Determine the (X, Y) coordinate at the center of the cell enclosing the given text.  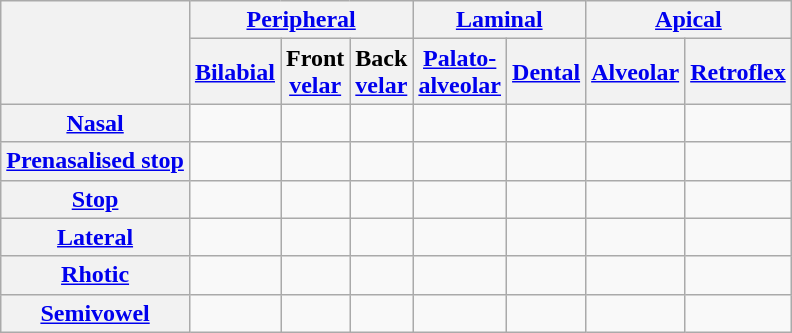
Backvelar (382, 72)
Bilabial (234, 72)
Nasal (96, 123)
Laminal (500, 20)
Frontvelar (314, 72)
Lateral (96, 237)
Apical (689, 20)
Alveolar (636, 72)
Peripheral (300, 20)
Dental (546, 72)
Retroflex (738, 72)
Semivowel (96, 313)
Stop (96, 199)
Rhotic (96, 275)
Prenasalised stop (96, 161)
Palato-alveolar (460, 72)
